Provide the (X, Y) coordinate of the cell's center where the given text is located.  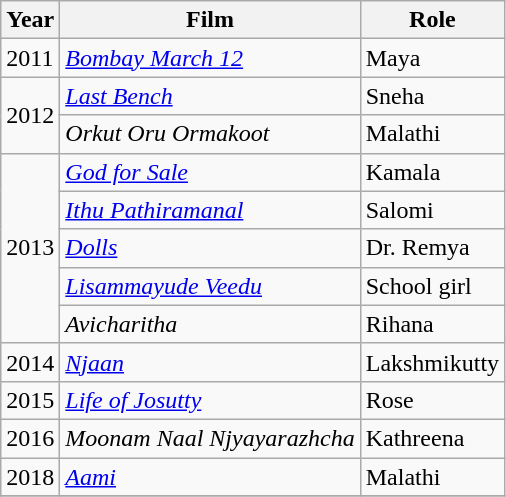
School girl (432, 286)
Avicharitha (210, 324)
2012 (30, 115)
Kamala (432, 172)
Moonam Naal Njyayarazhcha (210, 438)
Lakshmikutty (432, 362)
Sneha (432, 96)
Lisammayude Veedu (210, 286)
Last Bench (210, 96)
Aami (210, 477)
Orkut Oru Ormakoot (210, 134)
Dolls (210, 248)
Salomi (432, 210)
2014 (30, 362)
Film (210, 20)
Bombay March 12 (210, 58)
Rihana (432, 324)
Ithu Pathiramanal (210, 210)
2015 (30, 400)
2011 (30, 58)
God for Sale (210, 172)
2016 (30, 438)
Role (432, 20)
Maya (432, 58)
2013 (30, 248)
Rose (432, 400)
Dr. Remya (432, 248)
Life of Josutty (210, 400)
Year (30, 20)
Njaan (210, 362)
2018 (30, 477)
Kathreena (432, 438)
